For the text-containing cell, return its midpoint in (x, y) coordinate format. 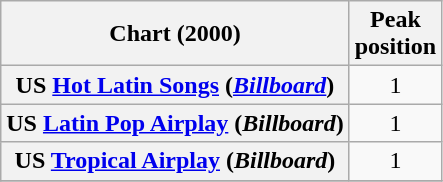
US Latin Pop Airplay (Billboard) (175, 123)
Peakposition (395, 34)
Chart (2000) (175, 34)
US Hot Latin Songs (Billboard) (175, 85)
US Tropical Airplay (Billboard) (175, 161)
